Provide the (X, Y) coordinate of the cell's center where the given text is located.  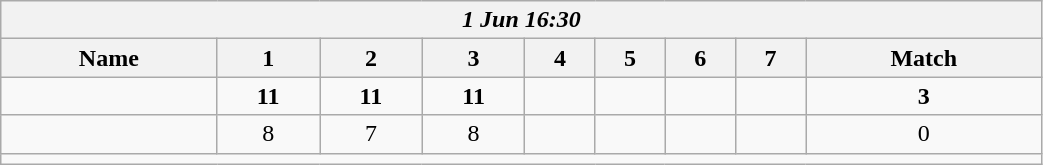
5 (630, 58)
Match (924, 58)
6 (700, 58)
0 (924, 134)
2 (372, 58)
1 (268, 58)
Name (109, 58)
4 (560, 58)
1 Jun 16:30 (522, 20)
